For the text-containing cell, return its midpoint in [X, Y] coordinate format. 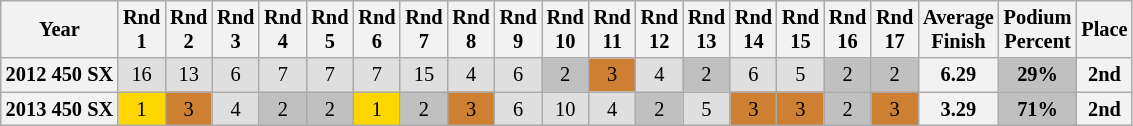
16 [142, 75]
PodiumPercent [1038, 29]
Rnd12 [660, 29]
Rnd5 [330, 29]
Rnd13 [706, 29]
Rnd16 [848, 29]
Rnd2 [188, 29]
29% [1038, 75]
Year [60, 29]
Rnd8 [470, 29]
Rnd6 [376, 29]
Rnd11 [612, 29]
Rnd9 [518, 29]
2013 450 SX [60, 109]
2012 450 SX [60, 75]
Rnd3 [236, 29]
15 [424, 75]
Place [1104, 29]
Rnd14 [754, 29]
Rnd15 [800, 29]
Rnd4 [282, 29]
71% [1038, 109]
Rnd17 [894, 29]
13 [188, 75]
Rnd1 [142, 29]
10 [566, 109]
3.29 [958, 109]
AverageFinish [958, 29]
Rnd10 [566, 29]
Rnd7 [424, 29]
6.29 [958, 75]
